Find where the given text appears and provide that cell's center as [x, y] coordinate. 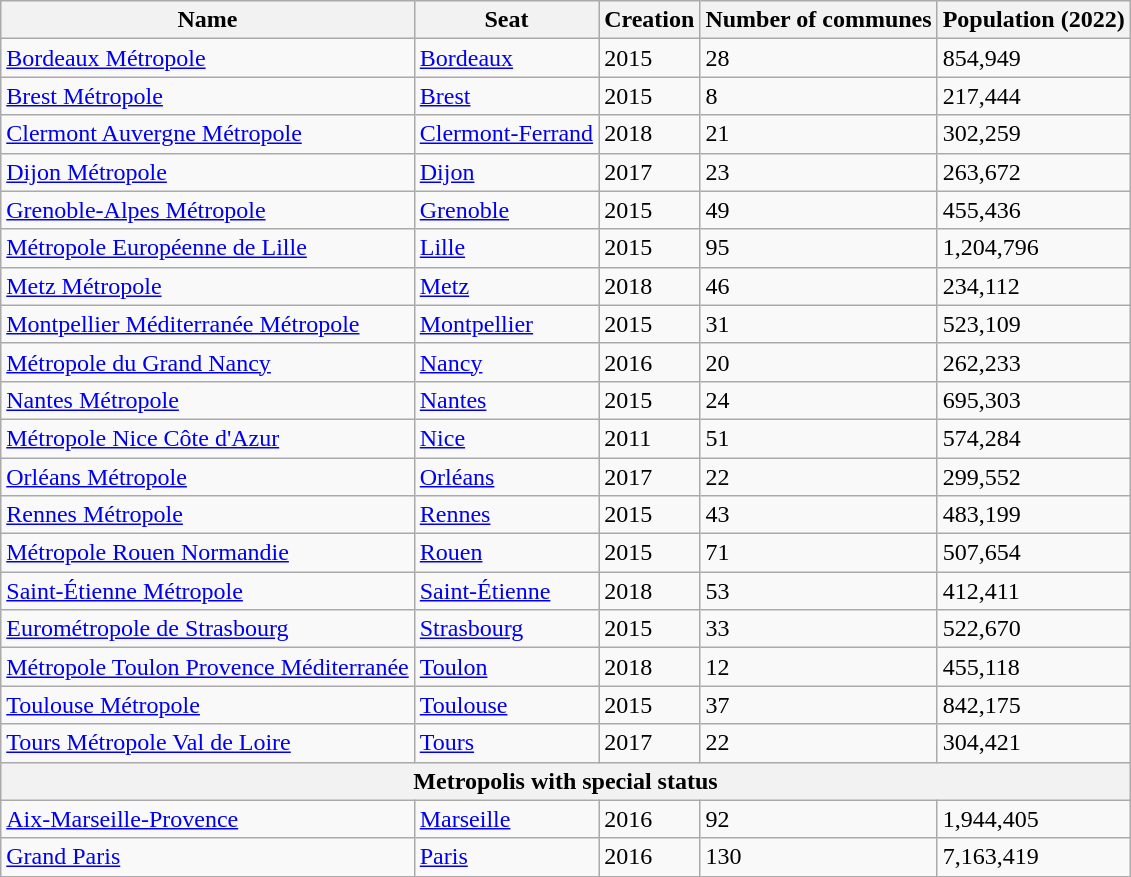
51 [818, 438]
Métropole Européenne de Lille [208, 248]
Grand Paris [208, 857]
Grenoble [506, 210]
92 [818, 819]
Rouen [506, 553]
Number of communes [818, 20]
95 [818, 248]
Orléans [506, 477]
Saint-Étienne Métropole [208, 591]
Nantes [506, 400]
Creation [650, 20]
Nancy [506, 362]
Saint-Étienne [506, 591]
Metz Métropole [208, 286]
1,944,405 [1034, 819]
262,233 [1034, 362]
Strasbourg [506, 629]
2011 [650, 438]
49 [818, 210]
Brest [506, 96]
Montpellier [506, 324]
455,436 [1034, 210]
Clermont-Ferrand [506, 134]
Metropolis with special status [566, 781]
1,204,796 [1034, 248]
Lille [506, 248]
Population (2022) [1034, 20]
Tours Métropole Val de Loire [208, 743]
Marseille [506, 819]
Grenoble-Alpes Métropole [208, 210]
46 [818, 286]
53 [818, 591]
234,112 [1034, 286]
Toulon [506, 667]
854,949 [1034, 58]
263,672 [1034, 172]
Eurométropole de Strasbourg [208, 629]
Name [208, 20]
28 [818, 58]
Clermont Auvergne Métropole [208, 134]
523,109 [1034, 324]
37 [818, 705]
Métropole Toulon Provence Méditerranée [208, 667]
Rennes Métropole [208, 515]
Aix-Marseille-Provence [208, 819]
43 [818, 515]
Métropole du Grand Nancy [208, 362]
Metz [506, 286]
7,163,419 [1034, 857]
21 [818, 134]
71 [818, 553]
Dijon Métropole [208, 172]
574,284 [1034, 438]
Orléans Métropole [208, 477]
217,444 [1034, 96]
302,259 [1034, 134]
299,552 [1034, 477]
Rennes [506, 515]
842,175 [1034, 705]
12 [818, 667]
522,670 [1034, 629]
483,199 [1034, 515]
507,654 [1034, 553]
Dijon [506, 172]
Montpellier Méditerranée Métropole [208, 324]
Brest Métropole [208, 96]
Toulouse Métropole [208, 705]
130 [818, 857]
Tours [506, 743]
23 [818, 172]
31 [818, 324]
Nice [506, 438]
Bordeaux Métropole [208, 58]
8 [818, 96]
Paris [506, 857]
33 [818, 629]
304,421 [1034, 743]
24 [818, 400]
Métropole Rouen Normandie [208, 553]
695,303 [1034, 400]
Seat [506, 20]
455,118 [1034, 667]
Toulouse [506, 705]
20 [818, 362]
Nantes Métropole [208, 400]
412,411 [1034, 591]
Bordeaux [506, 58]
Métropole Nice Côte d'Azur [208, 438]
